Scan for the cell matching the given text and deliver its [x, y] coordinate at center. 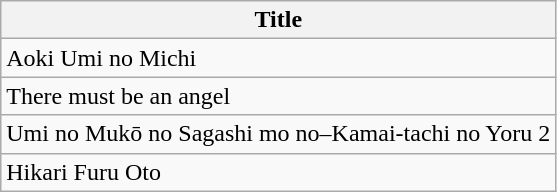
There must be an angel [278, 96]
Umi no Mukō no Sagashi mo no–Kamai-tachi no Yoru 2 [278, 134]
Title [278, 20]
Aoki Umi no Michi [278, 58]
Hikari Furu Oto [278, 172]
